Capture the cell that displays the provided text and extract its [X, Y] central coordinate. 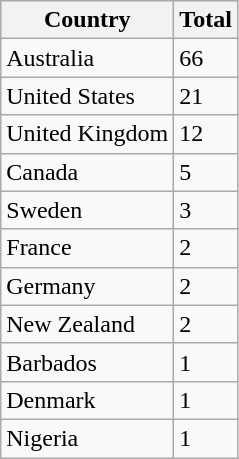
New Zealand [88, 324]
66 [206, 58]
5 [206, 172]
Germany [88, 286]
21 [206, 96]
United Kingdom [88, 134]
12 [206, 134]
Barbados [88, 362]
Denmark [88, 400]
3 [206, 210]
Sweden [88, 210]
Canada [88, 172]
United States [88, 96]
Nigeria [88, 438]
Australia [88, 58]
France [88, 248]
Country [88, 20]
Total [206, 20]
